For the text-containing cell, return its midpoint in [X, Y] coordinate format. 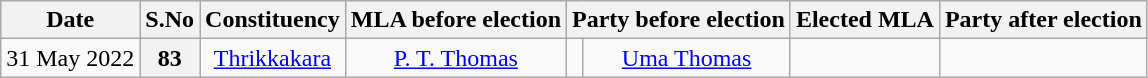
P. T. Thomas [456, 58]
MLA before election [456, 20]
Date [70, 20]
Uma Thomas [687, 58]
Constituency [273, 20]
S.No [170, 20]
Elected MLA [864, 20]
31 May 2022 [70, 58]
Party before election [679, 20]
Party after election [1043, 20]
83 [170, 58]
Thrikkakara [273, 58]
